Provide the (X, Y) coordinate of the cell's center where the given text is located.  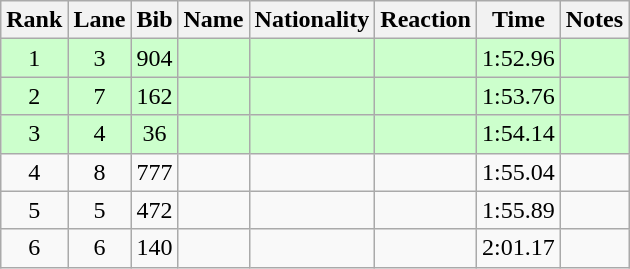
140 (154, 248)
904 (154, 58)
36 (154, 134)
1 (34, 58)
Nationality (312, 20)
1:55.04 (519, 172)
777 (154, 172)
162 (154, 96)
2 (34, 96)
Bib (154, 20)
1:55.89 (519, 210)
Notes (594, 20)
Rank (34, 20)
Time (519, 20)
Lane (100, 20)
Name (214, 20)
1:54.14 (519, 134)
2:01.17 (519, 248)
472 (154, 210)
7 (100, 96)
Reaction (426, 20)
8 (100, 172)
1:53.76 (519, 96)
1:52.96 (519, 58)
